Output the (x, y) coordinate of the center of the cell containing the given text.  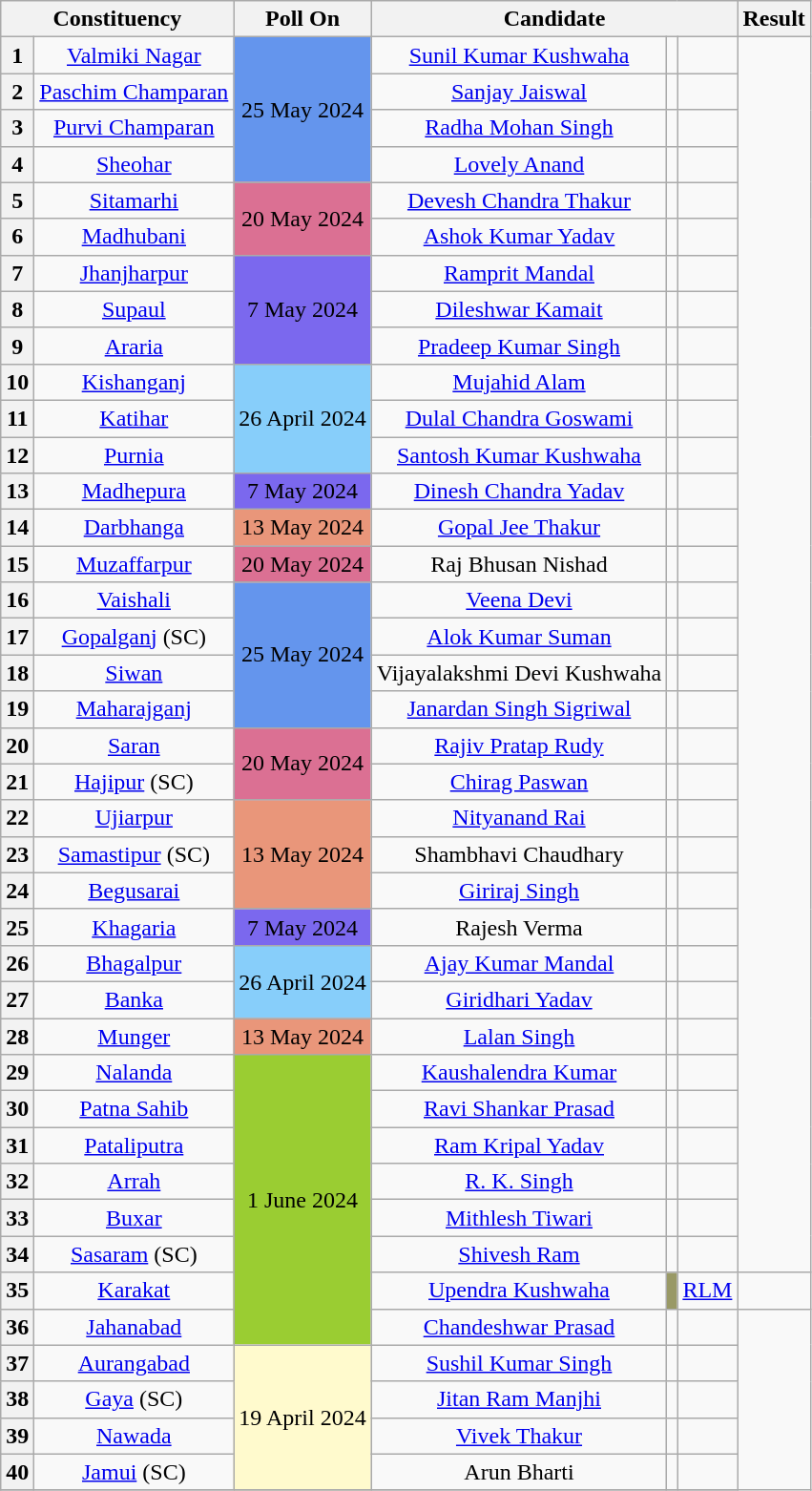
10 (17, 382)
11 (17, 418)
35 (17, 1291)
Jitan Ram Manjhi (519, 1399)
37 (17, 1363)
Banka (134, 999)
Dinesh Chandra Yadav (519, 492)
Muzaffarpur (134, 564)
Giridhari Yadav (519, 999)
Nawada (134, 1436)
Madhubani (134, 237)
32 (17, 1182)
Bhagalpur (134, 963)
28 (17, 1036)
Ashok Kumar Yadav (519, 237)
Vijayalakshmi Devi Kushwaha (519, 673)
Araria (134, 346)
Candidate (554, 19)
13 (17, 492)
Veena Devi (519, 600)
34 (17, 1254)
25 (17, 927)
Buxar (134, 1218)
22 (17, 818)
Rajiv Pratap Rudy (519, 745)
Lalan Singh (519, 1036)
Munger (134, 1036)
Giriraj Singh (519, 891)
15 (17, 564)
Sasaram (SC) (134, 1254)
Khagaria (134, 927)
19 (17, 709)
Paschim Champaran (134, 92)
27 (17, 999)
Shambhavi Chaudhary (519, 854)
Arun Bharti (519, 1472)
Jamui (SC) (134, 1472)
1 June 2024 (302, 1200)
Jhanjharpur (134, 273)
Aurangabad (134, 1363)
36 (17, 1327)
Karakat (134, 1291)
Upendra Kushwaha (519, 1291)
Mithlesh Tiwari (519, 1218)
Gopal Jee Thakur (519, 528)
4 (17, 164)
Sitamarhi (134, 200)
Kaushalendra Kumar (519, 1073)
3 (17, 128)
Devesh Chandra Thakur (519, 200)
33 (17, 1218)
9 (17, 346)
Sheohar (134, 164)
19 April 2024 (302, 1417)
Darbhanga (134, 528)
2 (17, 92)
Supaul (134, 309)
29 (17, 1073)
RLM (708, 1291)
Sushil Kumar Singh (519, 1363)
Madhepura (134, 492)
14 (17, 528)
Pradeep Kumar Singh (519, 346)
Dileshwar Kamait (519, 309)
Lovely Anand (519, 164)
20 (17, 745)
Purvi Champaran (134, 128)
R. K. Singh (519, 1182)
Saran (134, 745)
Katihar (134, 418)
Alok Kumar Suman (519, 637)
Hajipur (SC) (134, 782)
18 (17, 673)
30 (17, 1109)
Dulal Chandra Goswami (519, 418)
7 (17, 273)
Purnia (134, 455)
Chandeshwar Prasad (519, 1327)
Poll On (302, 19)
Ravi Shankar Prasad (519, 1109)
1 (17, 55)
31 (17, 1145)
Ajay Kumar Mandal (519, 963)
Patna Sahib (134, 1109)
Maharajganj (134, 709)
Santosh Kumar Kushwaha (519, 455)
5 (17, 200)
Pataliputra (134, 1145)
Radha Mohan Singh (519, 128)
Jahanabad (134, 1327)
24 (17, 891)
40 (17, 1472)
17 (17, 637)
23 (17, 854)
Janardan Singh Sigriwal (519, 709)
Samastipur (SC) (134, 854)
21 (17, 782)
16 (17, 600)
Nalanda (134, 1073)
Arrah (134, 1182)
8 (17, 309)
Begusarai (134, 891)
Ramprit Mandal (519, 273)
38 (17, 1399)
12 (17, 455)
Ujiarpur (134, 818)
Sunil Kumar Kushwaha (519, 55)
Nityanand Rai (519, 818)
Sanjay Jaiswal (519, 92)
Gaya (SC) (134, 1399)
39 (17, 1436)
Valmiki Nagar (134, 55)
6 (17, 237)
Ram Kripal Yadav (519, 1145)
Vaishali (134, 600)
Raj Bhusan Nishad (519, 564)
26 (17, 963)
Mujahid Alam (519, 382)
Vivek Thakur (519, 1436)
Result (774, 19)
Chirag Paswan (519, 782)
Rajesh Verma (519, 927)
Shivesh Ram (519, 1254)
Kishanganj (134, 382)
Siwan (134, 673)
Constituency (117, 19)
Gopalganj (SC) (134, 637)
